Return [x, y] of the center of cell containing provided text 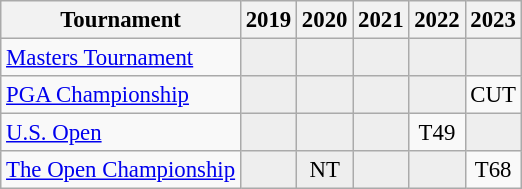
T49 [437, 133]
2022 [437, 20]
2019 [268, 20]
2021 [381, 20]
The Open Championship [121, 170]
PGA Championship [121, 95]
Tournament [121, 20]
Masters Tournament [121, 58]
T68 [493, 170]
NT [325, 170]
2020 [325, 20]
CUT [493, 95]
2023 [493, 20]
U.S. Open [121, 133]
